For the text-containing cell, return its midpoint in (X, Y) coordinate format. 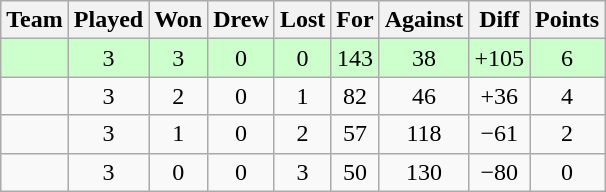
Won (178, 20)
Drew (242, 20)
Diff (500, 20)
57 (355, 134)
For (355, 20)
82 (355, 96)
38 (424, 58)
Played (108, 20)
+105 (500, 58)
50 (355, 172)
+36 (500, 96)
Against (424, 20)
4 (568, 96)
−80 (500, 172)
−61 (500, 134)
118 (424, 134)
Team (35, 20)
130 (424, 172)
Lost (302, 20)
Points (568, 20)
143 (355, 58)
46 (424, 96)
6 (568, 58)
